Search for the cell housing the specified text and yield its (X, Y) center coordinate. 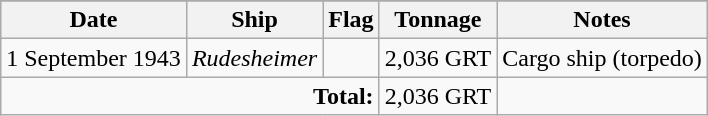
Cargo ship (torpedo) (602, 58)
Total: (190, 96)
1 September 1943 (94, 58)
Notes (602, 20)
Flag (351, 20)
Rudesheimer (254, 58)
Tonnage (438, 20)
Ship (254, 20)
Date (94, 20)
